Output the [X, Y] coordinate of the center of the cell containing the given text.  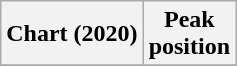
Peakposition [189, 34]
Chart (2020) [72, 34]
